From the cell containing the given text, extract its center point as (x, y) coordinate. 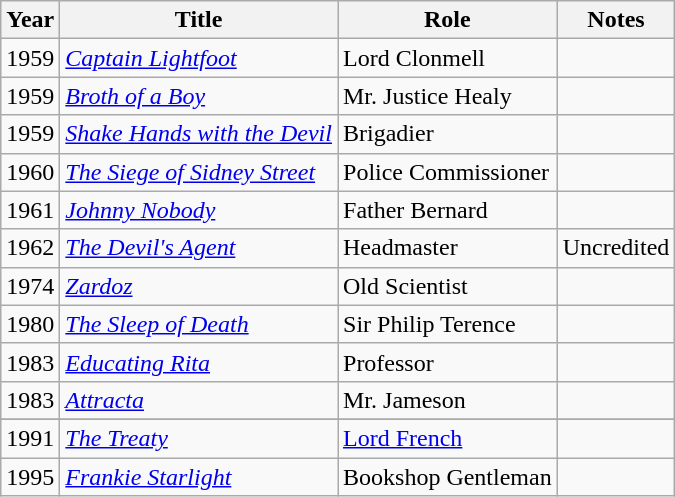
Police Commissioner (448, 172)
Headmaster (448, 248)
Old Scientist (448, 286)
Uncredited (616, 248)
1991 (30, 438)
Frankie Starlight (199, 477)
The Sleep of Death (199, 324)
Year (30, 20)
1980 (30, 324)
Brigadier (448, 134)
Zardoz (199, 286)
Captain Lightfoot (199, 58)
Role (448, 20)
Title (199, 20)
Attracta (199, 400)
1961 (30, 210)
1995 (30, 477)
The Devil's Agent (199, 248)
Notes (616, 20)
1962 (30, 248)
Lord Clonmell (448, 58)
Johnny Nobody (199, 210)
Mr. Jameson (448, 400)
Educating Rita (199, 362)
The Treaty (199, 438)
Mr. Justice Healy (448, 96)
Sir Philip Terence (448, 324)
Father Bernard (448, 210)
Professor (448, 362)
The Siege of Sidney Street (199, 172)
Bookshop Gentleman (448, 477)
Lord French (448, 438)
Broth of a Boy (199, 96)
1960 (30, 172)
Shake Hands with the Devil (199, 134)
1974 (30, 286)
